Extract the [x, y] coordinate from the center of the cell holding the provided text.  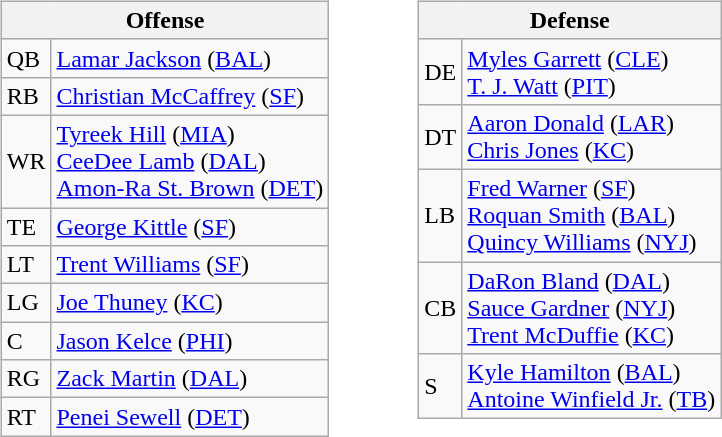
Penei Sewell (DET) [190, 417]
Kyle Hamilton (BAL)Antoine Winfield Jr. (TB) [592, 386]
Joe Thuney (KC) [190, 303]
Fred Warner (SF)Roquan Smith (BAL)Quincy Williams (NYJ) [592, 215]
Myles Garrett (CLE)T. J. Watt (PIT) [592, 72]
DaRon Bland (DAL)Sauce Gardner (NYJ)Trent McDuffie (KC) [592, 308]
Lamar Jackson (BAL) [190, 58]
RG [26, 379]
Offense [164, 20]
TE [26, 227]
Zack Martin (DAL) [190, 379]
Trent Williams (SF) [190, 265]
DE [440, 72]
LG [26, 303]
RT [26, 417]
Tyreek Hill (MIA)CeeDee Lamb (DAL)Amon-Ra St. Brown (DET) [190, 161]
C [26, 341]
WR [26, 161]
Defense [570, 20]
RB [26, 96]
QB [26, 58]
LT [26, 265]
Aaron Donald (LAR)Chris Jones (KC) [592, 136]
Jason Kelce (PHI) [190, 341]
George Kittle (SF) [190, 227]
LB [440, 215]
Christian McCaffrey (SF) [190, 96]
S [440, 386]
DT [440, 136]
CB [440, 308]
